Search for the cell housing the specified text and yield its (x, y) center coordinate. 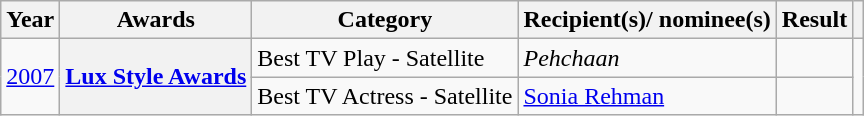
Best TV Play - Satellite (385, 58)
Lux Style Awards (156, 77)
Sonia Rehman (647, 96)
Best TV Actress - Satellite (385, 96)
Recipient(s)/ nominee(s) (647, 20)
Pehchaan (647, 58)
Category (385, 20)
Year (30, 20)
Awards (156, 20)
Result (814, 20)
2007 (30, 77)
